Identify which cell holds the provided text, then report its (x, y) central coordinate. 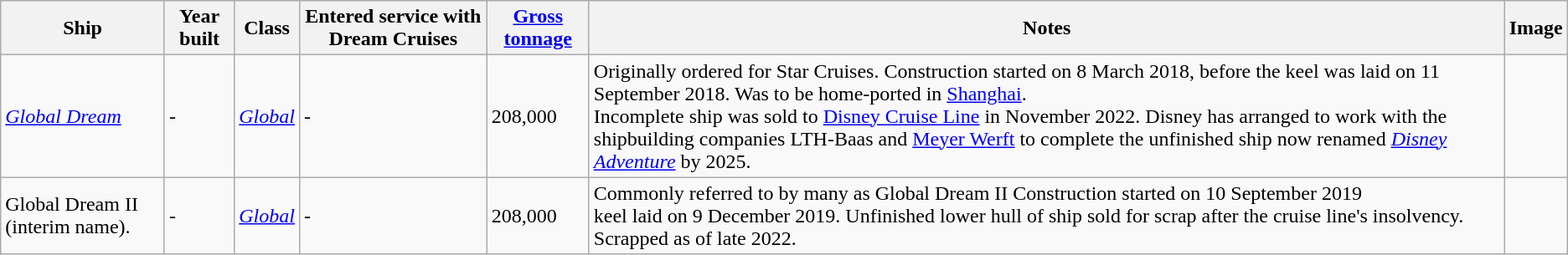
Class (267, 28)
Year built (199, 28)
Ship (83, 28)
Global Dream II (interim name). (83, 216)
Notes (1047, 28)
Image (1536, 28)
Global Dream (83, 116)
Gross tonnage (538, 28)
Entered service with Dream Cruises (393, 28)
